Provide the [x, y] coordinate of the cell's center where the given text is located.  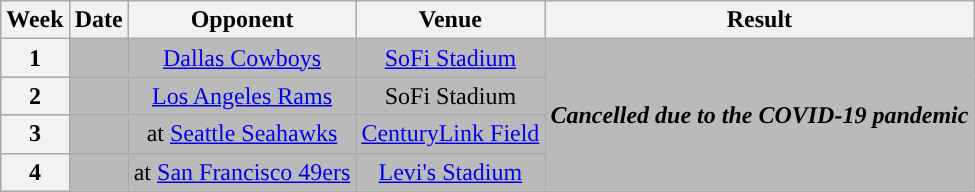
Dallas Cowboys [242, 58]
2 [35, 96]
4 [35, 172]
Week [35, 20]
Los Angeles Rams [242, 96]
Result [760, 20]
Cancelled due to the COVID-19 pandemic [760, 115]
Opponent [242, 20]
3 [35, 134]
Venue [450, 20]
at San Francisco 49ers [242, 172]
Date [98, 20]
at Seattle Seahawks [242, 134]
1 [35, 58]
Levi's Stadium [450, 172]
CenturyLink Field [450, 134]
